From the cell containing the given text, extract its center point as [x, y] coordinate. 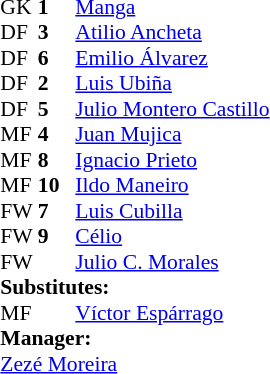
7 [57, 211]
Julio Montero Castillo [172, 109]
4 [57, 135]
Luis Cubilla [172, 211]
Ildo Maneiro [172, 185]
3 [57, 33]
2 [57, 83]
8 [57, 160]
Emilio Álvarez [172, 58]
Víctor Espárrago [172, 313]
Juan Mujica [172, 135]
Manager: [134, 339]
9 [57, 237]
Luis Ubiña [172, 83]
5 [57, 109]
Ignacio Prieto [172, 160]
Substitutes: [134, 287]
10 [57, 185]
6 [57, 58]
Julio C. Morales [172, 262]
Célio [172, 237]
Atilio Ancheta [172, 33]
